Provide the (x, y) coordinate of the cell's center where the given text is located.  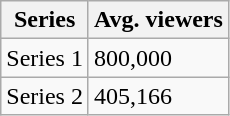
Avg. viewers (158, 20)
Series (45, 20)
Series 1 (45, 58)
800,000 (158, 58)
405,166 (158, 96)
Series 2 (45, 96)
